Provide the (X, Y) coordinate of the cell's center where the given text is located.  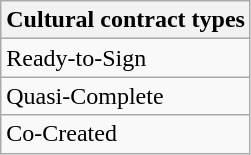
Co-Created (126, 134)
Cultural contract types (126, 20)
Ready-to-Sign (126, 58)
Quasi-Complete (126, 96)
